From the cell containing the given text, extract its center point as (X, Y) coordinate. 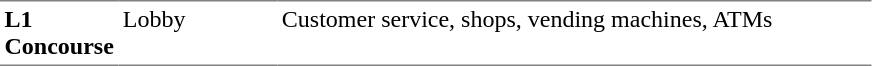
L1Concourse (59, 33)
Lobby (198, 33)
Customer service, shops, vending machines, ATMs (574, 33)
